Search for the cell housing the specified text and yield its [X, Y] center coordinate. 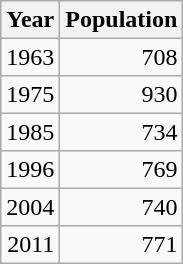
1975 [30, 94]
Population [122, 20]
769 [122, 170]
2004 [30, 206]
Year [30, 20]
771 [122, 244]
1963 [30, 56]
1996 [30, 170]
740 [122, 206]
708 [122, 56]
734 [122, 132]
1985 [30, 132]
2011 [30, 244]
930 [122, 94]
